Pinpoint the cell where the given text exists, returning its [X, Y] midpoint coordinate. 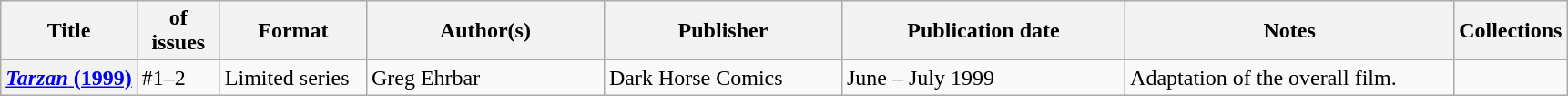
#1–2 [178, 78]
Collections [1511, 31]
June – July 1999 [983, 78]
Author(s) [484, 31]
Format [293, 31]
of issues [178, 31]
Publisher [723, 31]
Title [69, 31]
Publication date [983, 31]
Adaptation of the overall film. [1289, 78]
Tarzan (1999) [69, 78]
Limited series [293, 78]
Greg Ehrbar [484, 78]
Notes [1289, 31]
Dark Horse Comics [723, 78]
